Return the (X, Y) coordinate for the center point of the cell that contains the specified text.  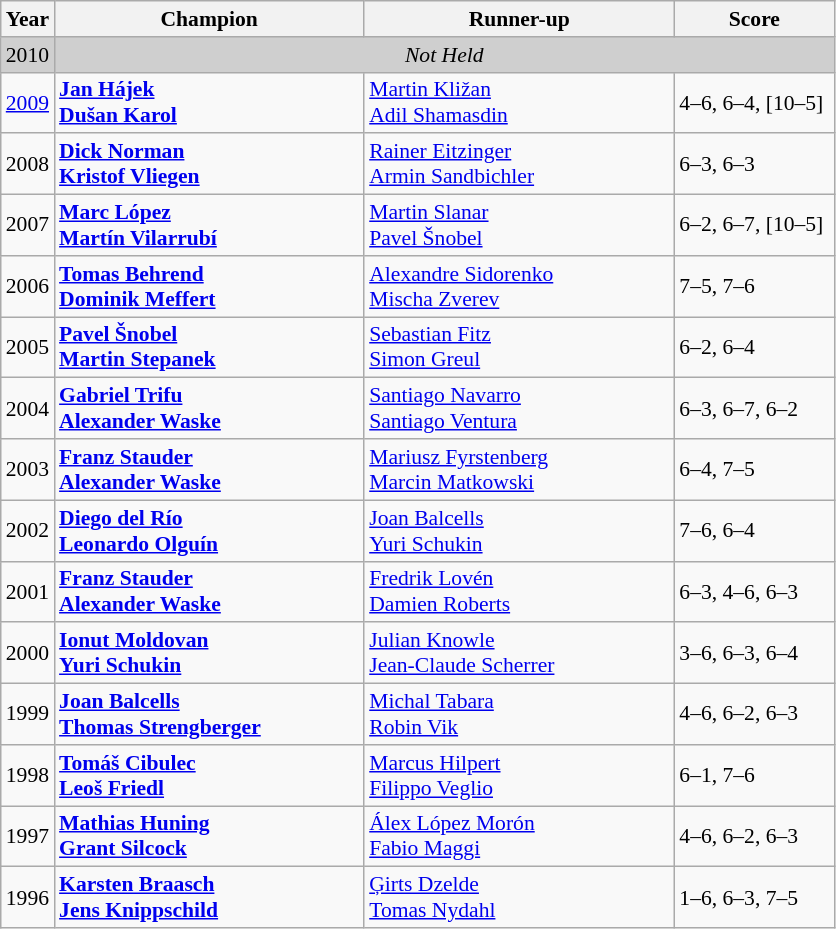
1996 (28, 898)
1998 (28, 776)
Alexandre Sidorenko Mischa Zverev (519, 286)
4–6, 6–4, [10–5] (754, 102)
7–5, 7–6 (754, 286)
2006 (28, 286)
Joan Balcells Thomas Strengberger (209, 714)
2009 (28, 102)
Álex López Morón Fabio Maggi (519, 836)
2008 (28, 164)
Marcus Hilpert Filippo Veglio (519, 776)
2003 (28, 470)
2010 (28, 55)
Not Held (444, 55)
6–4, 7–5 (754, 470)
1–6, 6–3, 7–5 (754, 898)
Runner-up (519, 19)
Score (754, 19)
Champion (209, 19)
Martin Slanar Pavel Šnobel (519, 226)
2001 (28, 592)
Joan Balcells Yuri Schukin (519, 530)
Mathias Huning Grant Silcock (209, 836)
Karsten Braasch Jens Knippschild (209, 898)
2004 (28, 408)
3–6, 6–3, 6–4 (754, 654)
Sebastian Fitz Simon Greul (519, 348)
Dick Norman Kristof Vliegen (209, 164)
6–3, 4–6, 6–3 (754, 592)
6–2, 6–7, [10–5] (754, 226)
Mariusz Fyrstenberg Marcin Matkowski (519, 470)
Michal Tabara Robin Vik (519, 714)
Year (28, 19)
Santiago Navarro Santiago Ventura (519, 408)
6–2, 6–4 (754, 348)
Gabriel Trifu Alexander Waske (209, 408)
Pavel Šnobel Martin Stepanek (209, 348)
Ionut Moldovan Yuri Schukin (209, 654)
Jan Hájek Dušan Karol (209, 102)
Martin Kližan Adil Shamasdin (519, 102)
2000 (28, 654)
Fredrik Lovén Damien Roberts (519, 592)
6–3, 6–7, 6–2 (754, 408)
2002 (28, 530)
Tomáš Cibulec Leoš Friedl (209, 776)
1997 (28, 836)
1999 (28, 714)
Rainer Eitzinger Armin Sandbichler (519, 164)
6–3, 6–3 (754, 164)
7–6, 6–4 (754, 530)
6–1, 7–6 (754, 776)
Tomas Behrend Dominik Meffert (209, 286)
Diego del Río Leonardo Olguín (209, 530)
2007 (28, 226)
2005 (28, 348)
Julian Knowle Jean-Claude Scherrer (519, 654)
Ģirts Dzelde Tomas Nydahl (519, 898)
Marc López Martín Vilarrubí (209, 226)
